Capture the cell that displays the provided text and extract its (x, y) central coordinate. 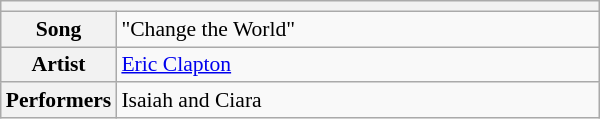
"Change the World" (358, 29)
Eric Clapton (358, 65)
Artist (59, 65)
Performers (59, 101)
Isaiah and Ciara (358, 101)
Song (59, 29)
